Provide the [X, Y] coordinate of the cell's center where the given text is located.  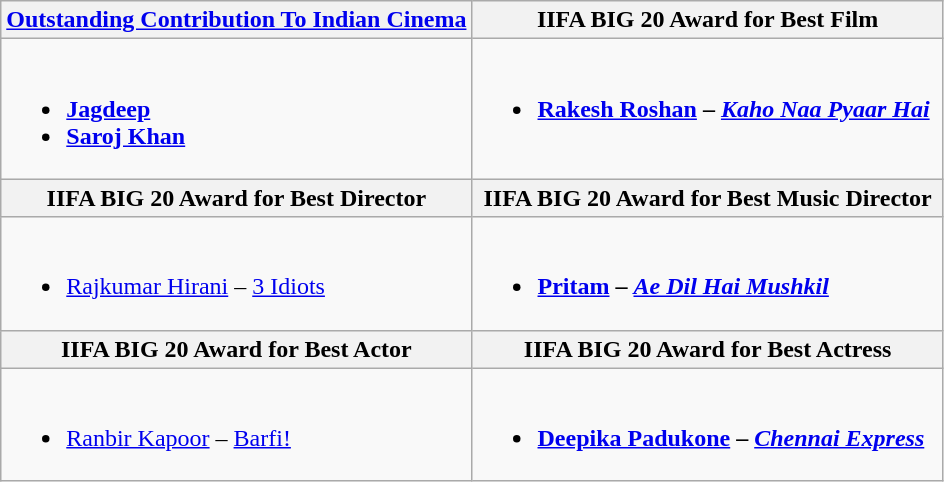
Rakesh Roshan – Kaho Naa Pyaar Hai [708, 109]
IIFA BIG 20 Award for Best Actress [708, 349]
IIFA BIG 20 Award for Best Music Director [708, 198]
Pritam – Ae Dil Hai Mushkil [708, 274]
IIFA BIG 20 Award for Best Director [236, 198]
Deepika Padukone – Chennai Express [708, 424]
JagdeepSaroj Khan [236, 109]
Outstanding Contribution To Indian Cinema [236, 20]
IIFA BIG 20 Award for Best Film [708, 20]
Rajkumar Hirani – 3 Idiots [236, 274]
Ranbir Kapoor – Barfi! [236, 424]
IIFA BIG 20 Award for Best Actor [236, 349]
